For the text-containing cell, return its midpoint in (x, y) coordinate format. 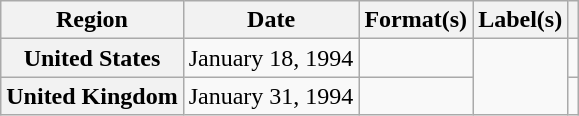
January 18, 1994 (271, 58)
Format(s) (416, 20)
United States (92, 58)
Region (92, 20)
Date (271, 20)
Label(s) (520, 20)
United Kingdom (92, 96)
January 31, 1994 (271, 96)
